Extract the (X, Y) coordinate from the center of the cell holding the provided text.  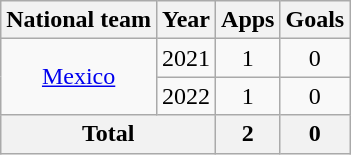
2021 (186, 58)
2022 (186, 96)
Total (108, 134)
2 (248, 134)
Mexico (79, 77)
Apps (248, 20)
Goals (315, 20)
Year (186, 20)
National team (79, 20)
